Pinpoint the cell where the given text exists, returning its (X, Y) midpoint coordinate. 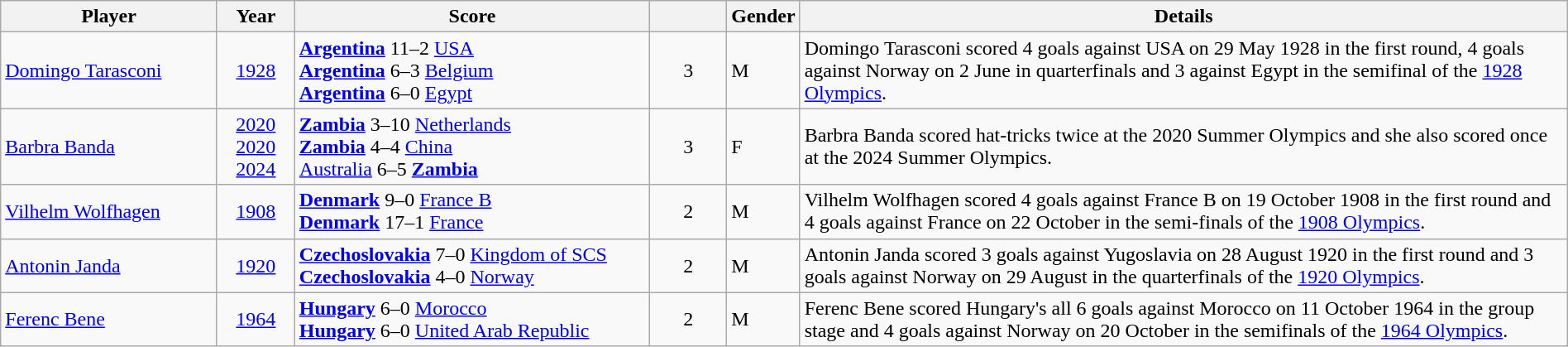
1964 (256, 320)
Antonin Janda (109, 265)
Barbra Banda scored hat-tricks twice at the 2020 Summer Olympics and she also scored once at the 2024 Summer Olympics. (1183, 147)
1908 (256, 212)
Zambia 3–10 Netherlands Zambia 4–4 China Australia 6–5 Zambia (471, 147)
1928 (256, 70)
F (763, 147)
Score (471, 17)
202020202024 (256, 147)
Argentina 11–2 USA Argentina 6–3 Belgium Argentina 6–0 Egypt (471, 70)
1920 (256, 265)
Vilhelm Wolfhagen (109, 212)
Czechoslovakia 7–0 Kingdom of SCS Czechoslovakia 4–0 Norway (471, 265)
Player (109, 17)
Year (256, 17)
Domingo Tarasconi (109, 70)
Hungary 6–0 Morocco Hungary 6–0 United Arab Republic (471, 320)
Gender (763, 17)
Ferenc Bene (109, 320)
Details (1183, 17)
Barbra Banda (109, 147)
Denmark 9–0 France B Denmark 17–1 France (471, 212)
